Pinpoint the cell where the given text exists, returning its (X, Y) midpoint coordinate. 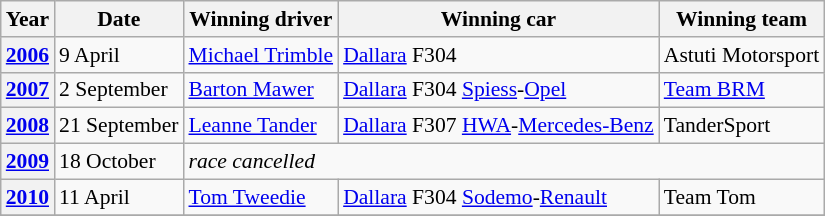
Date (118, 19)
Dallara F307 HWA-Mercedes-Benz (498, 126)
Dallara F304 Sodemo-Renault (498, 197)
race cancelled (504, 162)
2007 (28, 90)
Leanne Tander (260, 126)
2010 (28, 197)
TanderSport (742, 126)
Dallara F304 Spiess-Opel (498, 90)
Winning driver (260, 19)
Astuti Motorsport (742, 55)
2006 (28, 55)
Team Tom (742, 197)
Winning team (742, 19)
Dallara F304 (498, 55)
Tom Tweedie (260, 197)
21 September (118, 126)
9 April (118, 55)
2008 (28, 126)
2009 (28, 162)
18 October (118, 162)
Barton Mawer (260, 90)
2 September (118, 90)
Year (28, 19)
Team BRM (742, 90)
Winning car (498, 19)
Michael Trimble (260, 55)
11 April (118, 197)
